Locate the cell with the specified text and output its [X, Y] center coordinate. 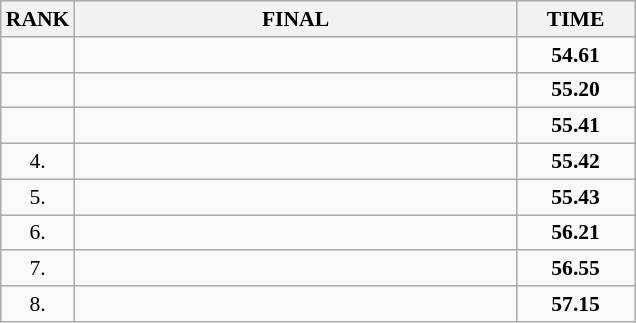
RANK [38, 19]
55.42 [576, 162]
8. [38, 304]
55.20 [576, 90]
6. [38, 233]
56.21 [576, 233]
TIME [576, 19]
7. [38, 269]
54.61 [576, 55]
56.55 [576, 269]
57.15 [576, 304]
5. [38, 197]
55.43 [576, 197]
FINAL [295, 19]
4. [38, 162]
55.41 [576, 126]
